For the text-containing cell, return its midpoint in [X, Y] coordinate format. 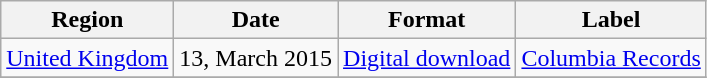
Digital download [427, 58]
Columbia Records [611, 58]
Label [611, 20]
Date [256, 20]
United Kingdom [88, 58]
Format [427, 20]
Region [88, 20]
13, March 2015 [256, 58]
